Return the [X, Y] coordinate for the center point of the cell that contains the specified text.  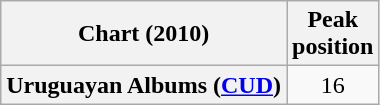
Uruguayan Albums (CUD) [144, 85]
Peakposition [333, 34]
16 [333, 85]
Chart (2010) [144, 34]
